Output the [x, y] coordinate of the center of the cell containing the given text.  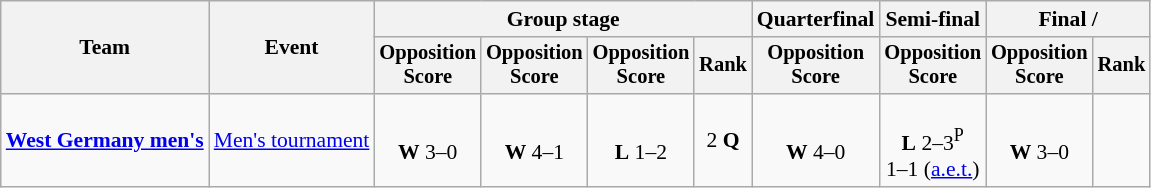
2 Q [723, 140]
W 4–1 [534, 140]
West Germany men's [105, 140]
Final / [1068, 19]
Men's tournament [292, 140]
W 4–0 [816, 140]
Group stage [562, 19]
Semi-final [932, 19]
L 2–3P1–1 (a.e.t.) [932, 140]
Event [292, 48]
L 1–2 [642, 140]
Team [105, 48]
Quarterfinal [816, 19]
